Detect which cell encompasses the target text, then output its [X, Y] center coordinate. 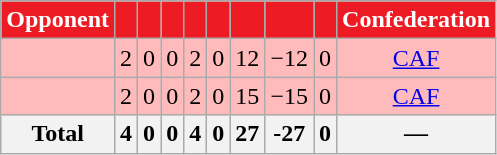
−12 [290, 58]
27 [248, 134]
−15 [290, 96]
Opponent [58, 20]
-27 [290, 134]
— [416, 134]
15 [248, 96]
Total [58, 134]
12 [248, 58]
Confederation [416, 20]
